Provide the [x, y] coordinate of the cell's center where the given text is located.  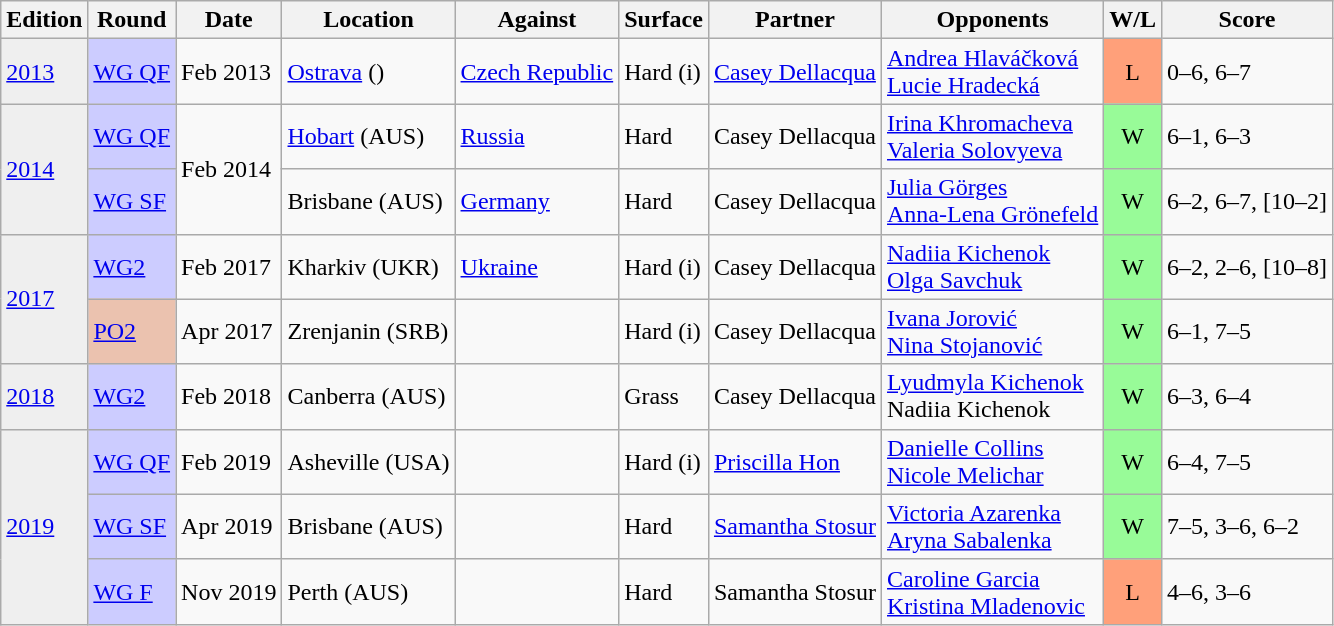
Feb 2013 [229, 72]
Location [368, 20]
6–1, 7–5 [1248, 332]
Asheville (USA) [368, 462]
6–3, 6–4 [1248, 396]
WG F [132, 592]
Opponents [992, 20]
Surface [664, 20]
Danielle Collins Nicole Melichar [992, 462]
Feb 2014 [229, 169]
Against [537, 20]
Ostrava () [368, 72]
Zrenjanin (SRB) [368, 332]
Grass [664, 396]
Apr 2019 [229, 526]
Ukraine [537, 266]
Priscilla Hon [794, 462]
Hobart (AUS) [368, 136]
2019 [44, 526]
2014 [44, 169]
6–2, 6–7, [10–2] [1248, 202]
Russia [537, 136]
Feb 2018 [229, 396]
Lyudmyla Kichenok Nadiia Kichenok [992, 396]
Date [229, 20]
Round [132, 20]
Germany [537, 202]
2018 [44, 396]
0–6, 6–7 [1248, 72]
Perth (AUS) [368, 592]
Nov 2019 [229, 592]
6–4, 7–5 [1248, 462]
4–6, 3–6 [1248, 592]
Julia Görges Anna-Lena Grönefeld [992, 202]
Ivana Jorović Nina Stojanović [992, 332]
Feb 2019 [229, 462]
2013 [44, 72]
2017 [44, 299]
Victoria Azarenka Aryna Sabalenka [992, 526]
Nadiia Kichenok Olga Savchuk [992, 266]
Canberra (AUS) [368, 396]
6–2, 2–6, [10–8] [1248, 266]
PO2 [132, 332]
Feb 2017 [229, 266]
W/L [1133, 20]
Edition [44, 20]
Irina Khromacheva Valeria Solovyeva [992, 136]
Apr 2017 [229, 332]
Partner [794, 20]
Andrea Hlaváčková Lucie Hradecká [992, 72]
Score [1248, 20]
Kharkiv (UKR) [368, 266]
7–5, 3–6, 6–2 [1248, 526]
Caroline Garcia Kristina Mladenovic [992, 592]
6–1, 6–3 [1248, 136]
Czech Republic [537, 72]
